Find where the given text appears and provide that cell's center as (X, Y) coordinate. 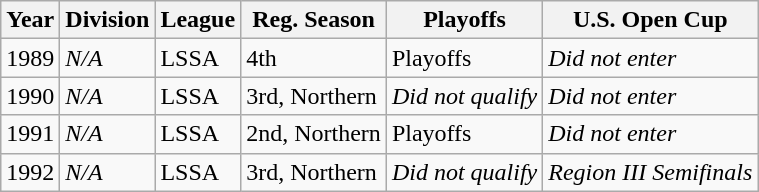
League (198, 20)
1989 (30, 58)
4th (314, 58)
Reg. Season (314, 20)
1991 (30, 134)
2nd, Northern (314, 134)
1992 (30, 172)
Region III Semifinals (650, 172)
1990 (30, 96)
U.S. Open Cup (650, 20)
Year (30, 20)
Division (108, 20)
